Scan for the cell matching the given text and deliver its (x, y) coordinate at center. 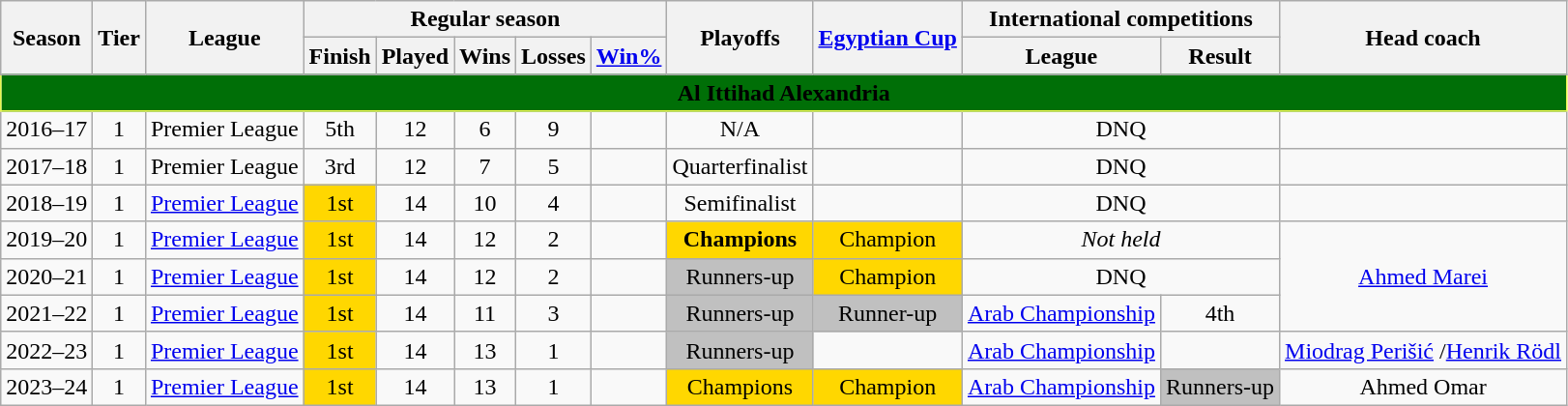
Egyptian Cup (887, 38)
6 (485, 130)
5th (340, 130)
3 (554, 313)
Ahmed Marei (1423, 276)
Regular season (485, 19)
4 (554, 203)
Season (46, 38)
Finish (340, 56)
Quarterfinalist (740, 166)
Tier (120, 38)
3rd (340, 166)
Miodrag Perišić /Henrik Rödl (1423, 350)
International competitions (1120, 19)
Head coach (1423, 38)
2019–20 (46, 240)
2016–17 (46, 130)
5 (554, 166)
Losses (554, 56)
Result (1220, 56)
2023–24 (46, 387)
Semifinalist (740, 203)
2021–22 (46, 313)
Playoffs (740, 38)
Al Ittihad Alexandria (784, 93)
Wins (485, 56)
Played (415, 56)
Runner-up (887, 313)
10 (485, 203)
2020–21 (46, 276)
9 (554, 130)
7 (485, 166)
11 (485, 313)
2022–23 (46, 350)
Win% (628, 56)
2017–18 (46, 166)
N/A (740, 130)
Not held (1120, 240)
Ahmed Omar (1423, 387)
2018–19 (46, 203)
4th (1220, 313)
